Locate the cell with the specified text and output its (x, y) center coordinate. 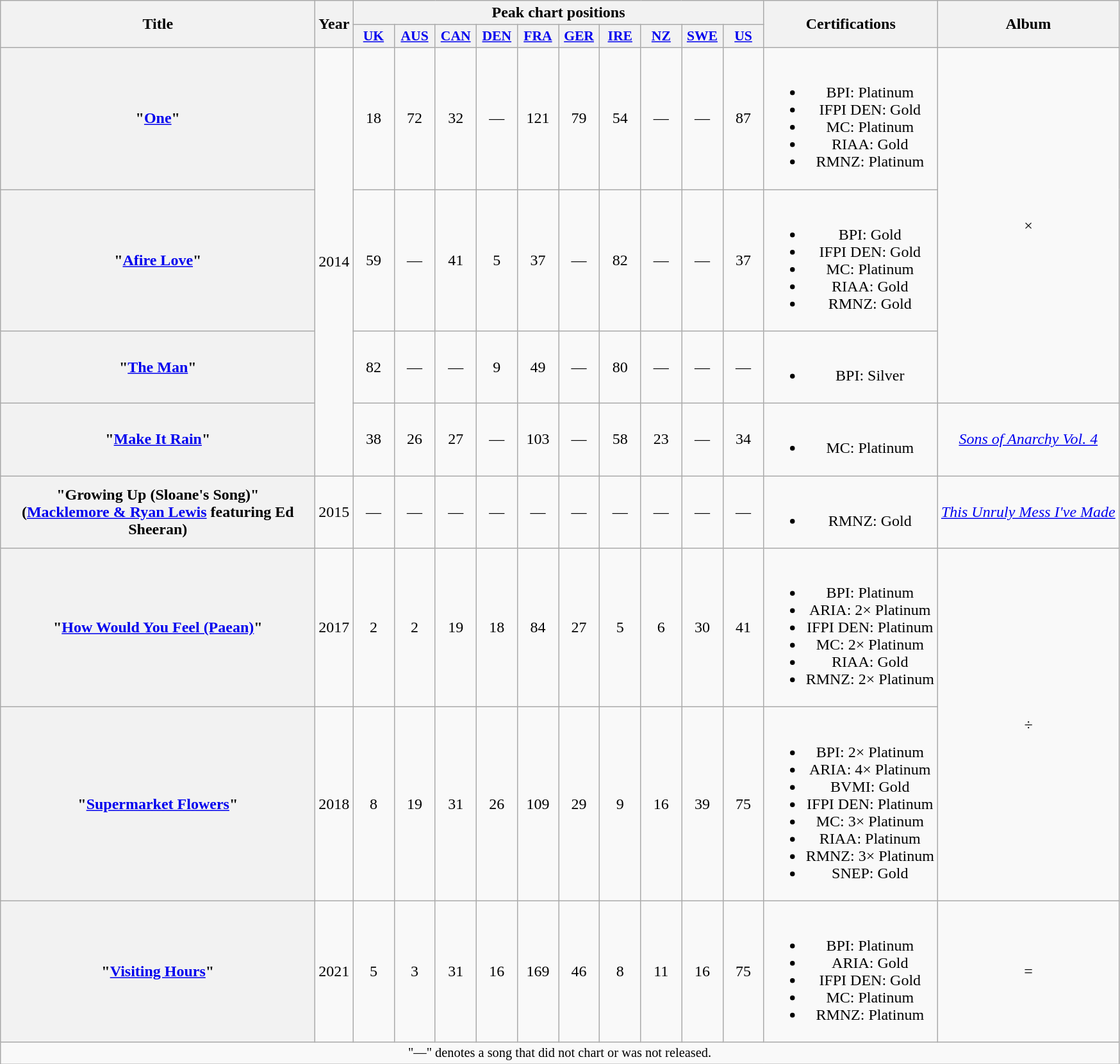
UK (374, 37)
CAN (456, 37)
"How Would You Feel (Paean)" (158, 628)
Sons of Anarchy Vol. 4 (1028, 439)
= (1028, 971)
38 (374, 439)
US (743, 37)
÷ (1028, 724)
39 (702, 804)
"Afire Love" (158, 260)
This Unruly Mess I've Made (1028, 512)
Title (158, 24)
58 (620, 439)
"Make It Rain" (158, 439)
80 (620, 368)
87 (743, 118)
GER (579, 37)
BPI: PlatinumARIA: GoldIFPI DEN: GoldMC: PlatinumRMNZ: Platinum (851, 971)
BPI: GoldIFPI DEN: GoldMC: PlatinumRIAA: GoldRMNZ: Gold (851, 260)
6 (661, 628)
"Visiting Hours" (158, 971)
121 (538, 118)
AUS (415, 37)
2021 (334, 971)
Peak chart positions (559, 13)
34 (743, 439)
BPI: PlatinumARIA: 2× PlatinumIFPI DEN: PlatinumMC: 2× PlatinumRIAA: GoldRMNZ: 2× Platinum (851, 628)
103 (538, 439)
46 (579, 971)
72 (415, 118)
× (1028, 225)
2015 (334, 512)
169 (538, 971)
Album (1028, 24)
109 (538, 804)
2017 (334, 628)
2018 (334, 804)
Year (334, 24)
3 (415, 971)
IRE (620, 37)
BPI: Silver (851, 368)
"Supermarket Flowers" (158, 804)
54 (620, 118)
11 (661, 971)
23 (661, 439)
DEN (497, 37)
"—" denotes a song that did not chart or was not released. (560, 1053)
FRA (538, 37)
BPI: PlatinumIFPI DEN: GoldMC: PlatinumRIAA: GoldRMNZ: Platinum (851, 118)
Certifications (851, 24)
"The Man" (158, 368)
MC: Platinum (851, 439)
59 (374, 260)
29 (579, 804)
"One" (158, 118)
SWE (702, 37)
79 (579, 118)
"Growing Up (Sloane's Song)"(Macklemore & Ryan Lewis featuring Ed Sheeran) (158, 512)
32 (456, 118)
2014 (334, 261)
30 (702, 628)
RMNZ: Gold (851, 512)
84 (538, 628)
NZ (661, 37)
49 (538, 368)
BPI: 2× PlatinumARIA: 4× PlatinumBVMI: GoldIFPI DEN: PlatinumMC: 3× PlatinumRIAA: PlatinumRMNZ: 3× PlatinumSNEP: Gold (851, 804)
